Search for the cell housing the specified text and yield its (x, y) center coordinate. 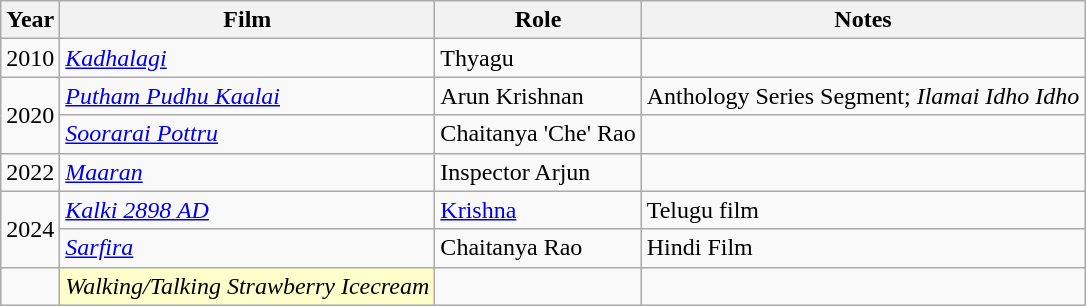
Inspector Arjun (538, 172)
Arun Krishnan (538, 96)
Krishna (538, 210)
Telugu film (863, 210)
Maaran (248, 172)
Year (30, 20)
Film (248, 20)
Kadhalagi (248, 58)
Anthology Series Segment; Ilamai Idho Idho (863, 96)
Role (538, 20)
Putham Pudhu Kaalai (248, 96)
2024 (30, 229)
Thyagu (538, 58)
Sarfira (248, 248)
Kalki 2898 AD (248, 210)
Chaitanya Rao (538, 248)
Hindi Film (863, 248)
Walking/Talking Strawberry Icecream (248, 286)
Chaitanya 'Che' Rao (538, 134)
Soorarai Pottru (248, 134)
Notes (863, 20)
2022 (30, 172)
2020 (30, 115)
2010 (30, 58)
